Search for the cell housing the specified text and yield its (X, Y) center coordinate. 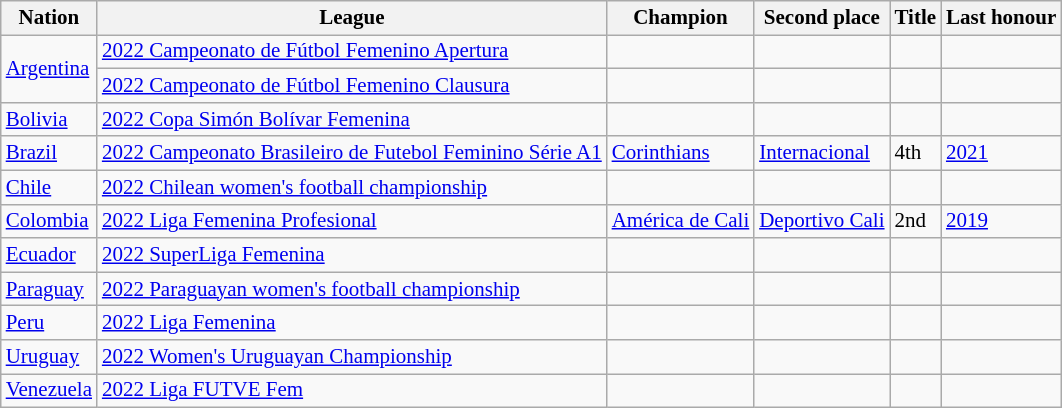
2nd (916, 221)
League (352, 18)
Title (916, 18)
Nation (49, 18)
2022 Paraguayan women's football championship (352, 289)
Second place (822, 18)
Last honour (1001, 18)
2022 Liga Femenina Profesional (352, 221)
Paraguay (49, 289)
Corinthians (681, 153)
2021 (1001, 153)
Venezuela (49, 391)
2022 Liga FUTVE Fem (352, 391)
4th (916, 153)
2022 Campeonato Brasileiro de Futebol Feminino Série A1 (352, 153)
Peru (49, 323)
2022 Campeonato de Fútbol Femenino Clausura (352, 86)
2019 (1001, 221)
Bolivia (49, 119)
Chile (49, 187)
Deportivo Cali (822, 221)
Ecuador (49, 255)
Internacional (822, 153)
2022 Women's Uruguayan Championship (352, 357)
Uruguay (49, 357)
2022 Liga Femenina (352, 323)
2022 Chilean women's football championship (352, 187)
América de Cali (681, 221)
Brazil (49, 153)
2022 Campeonato de Fútbol Femenino Apertura (352, 52)
Argentina (49, 69)
Champion (681, 18)
Colombia (49, 221)
2022 Copa Simón Bolívar Femenina (352, 119)
2022 SuperLiga Femenina (352, 255)
